Detect which cell encompasses the target text, then output its [x, y] center coordinate. 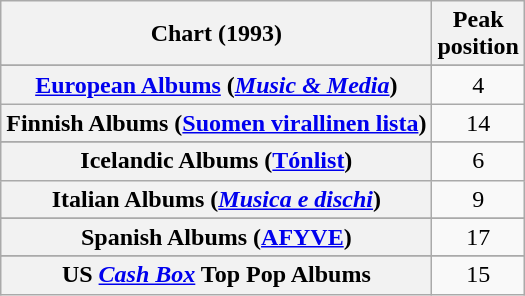
Icelandic Albums (Tónlist) [216, 161]
Spanish Albums (AFYVE) [216, 237]
Finnish Albums (Suomen virallinen lista) [216, 123]
14 [478, 123]
4 [478, 85]
Peakposition [478, 34]
European Albums (Music & Media) [216, 85]
9 [478, 199]
17 [478, 237]
15 [478, 275]
US Cash Box Top Pop Albums [216, 275]
Italian Albums (Musica e dischi) [216, 199]
Chart (1993) [216, 34]
6 [478, 161]
